Locate the cell with the specified text and output its [x, y] center coordinate. 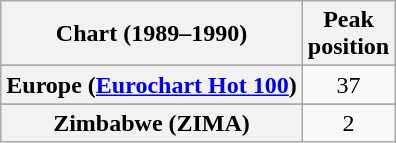
Chart (1989–1990) [152, 34]
Peakposition [348, 34]
Europe (Eurochart Hot 100) [152, 85]
2 [348, 123]
Zimbabwe (ZIMA) [152, 123]
37 [348, 85]
